Provide the [X, Y] coordinate of the cell's center where the given text is located.  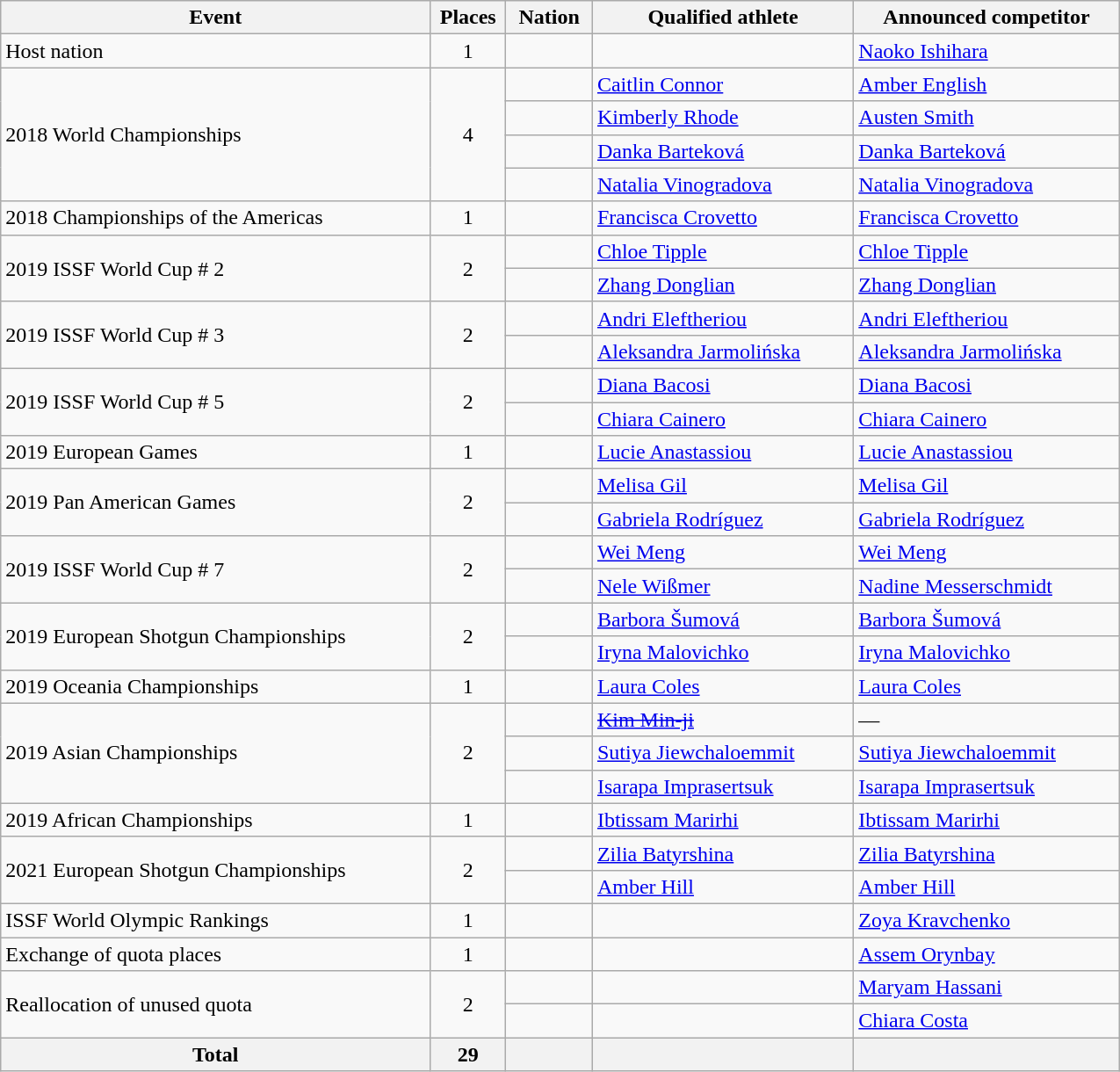
2019 Oceania Championships [216, 686]
2019 Asian Championships [216, 753]
Caitlin Connor [722, 84]
ISSF World Olympic Rankings [216, 920]
4 [468, 134]
2019 European Games [216, 453]
2019 ISSF World Cup # 5 [216, 402]
Qualified athlete [722, 18]
— [986, 720]
2021 European Shotgun Championships [216, 870]
Announced competitor [986, 18]
2018 Championships of the Americas [216, 218]
2018 World Championships [216, 134]
2019 ISSF World Cup # 7 [216, 569]
Naoko Ishihara [986, 51]
Nele Wißmer [722, 586]
Event [216, 18]
Nadine Messerschmidt [986, 586]
Maryam Hassani [986, 988]
Kim Min-ji [722, 720]
Kimberly Rhode [722, 118]
Places [468, 18]
2019 ISSF World Cup # 2 [216, 268]
29 [468, 1054]
Exchange of quota places [216, 953]
Reallocation of unused quota [216, 1004]
Amber English [986, 84]
2019 European Shotgun Championships [216, 636]
Zoya Kravchenko [986, 920]
2019 ISSF World Cup # 3 [216, 335]
Nation [550, 18]
2019 Pan American Games [216, 503]
Austen Smith [986, 118]
Chiara Costa [986, 1021]
2019 African Championships [216, 820]
Host nation [216, 51]
Assem Orynbay [986, 953]
Total [216, 1054]
